Provide the (x, y) coordinate of the cell's center where the given text is located.  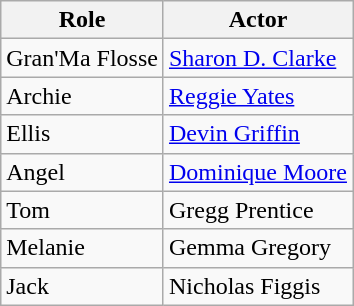
Gran'Ma Flosse (82, 58)
Tom (82, 210)
Melanie (82, 248)
Actor (258, 20)
Gemma Gregory (258, 248)
Role (82, 20)
Dominique Moore (258, 172)
Reggie Yates (258, 96)
Sharon D. Clarke (258, 58)
Nicholas Figgis (258, 286)
Gregg Prentice (258, 210)
Devin Griffin (258, 134)
Ellis (82, 134)
Jack (82, 286)
Archie (82, 96)
Angel (82, 172)
